For the text-containing cell, return its midpoint in (x, y) coordinate format. 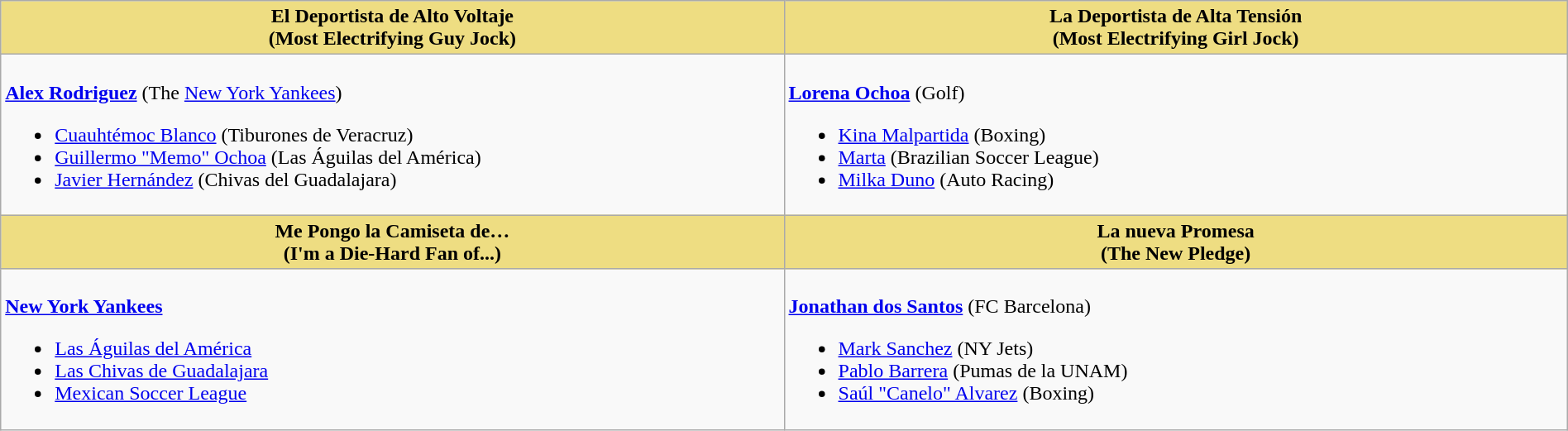
El Deportista de Alto Voltaje(Most Electrifying Guy Jock) (392, 28)
Lorena Ochoa (Golf)Kina Malpartida (Boxing)Marta (Brazilian Soccer League)Milka Duno (Auto Racing) (1176, 135)
Me Pongo la Camiseta de… (I'm a Die-Hard Fan of...) (392, 242)
La nueva Promesa(The New Pledge) (1176, 242)
Jonathan dos Santos (FC Barcelona)Mark Sanchez (NY Jets)Pablo Barrera (Pumas de la UNAM)Saúl "Canelo" Alvarez (Boxing) (1176, 349)
La Deportista de Alta Tensión(Most Electrifying Girl Jock) (1176, 28)
New York YankeesLas Águilas del AméricaLas Chivas de GuadalajaraMexican Soccer League (392, 349)
